Detect which cell encompasses the target text, then output its [x, y] center coordinate. 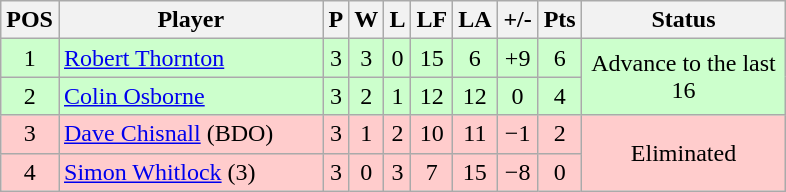
LA [475, 20]
Pts [560, 20]
7 [432, 172]
−1 [518, 134]
Simon Whitlock (3) [190, 172]
P [336, 20]
Dave Chisnall (BDO) [190, 134]
10 [432, 134]
−8 [518, 172]
+9 [518, 58]
Player [190, 20]
W [366, 20]
+/- [518, 20]
LF [432, 20]
Advance to the last 16 [684, 77]
Robert Thornton [190, 58]
POS [30, 20]
Eliminated [684, 153]
11 [475, 134]
Status [684, 20]
Colin Osborne [190, 96]
L [398, 20]
